Capture the cell that displays the provided text and extract its (X, Y) central coordinate. 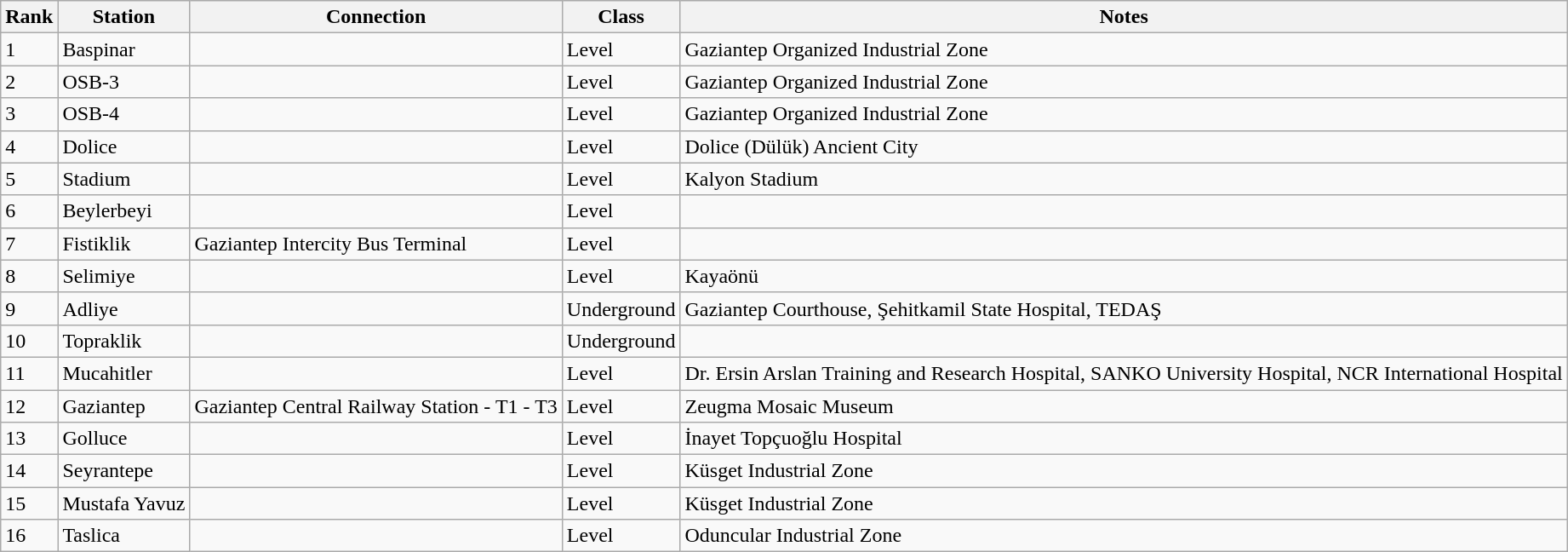
3 (29, 114)
1 (29, 49)
Notes (1124, 17)
Gaziantep Central Railway Station - T1 - T3 (376, 406)
Baspinar (124, 49)
14 (29, 471)
Kalyon Stadium (1124, 179)
12 (29, 406)
5 (29, 179)
Gaziantep Courthouse, Şehitkamil State Hospital, TEDAŞ (1124, 308)
Beylerbeyi (124, 211)
OSB-3 (124, 82)
Adliye (124, 308)
16 (29, 536)
11 (29, 373)
4 (29, 147)
Dolice (124, 147)
OSB-4 (124, 114)
Class (621, 17)
Taslica (124, 536)
Oduncular Industrial Zone (1124, 536)
2 (29, 82)
Dr. Ersin Arslan Training and Research Hospital, SANKO University Hospital, NCR International Hospital (1124, 373)
Rank (29, 17)
İnayet Topçuoğlu Hospital (1124, 439)
Connection (376, 17)
Stadium (124, 179)
7 (29, 244)
Seyrantepe (124, 471)
9 (29, 308)
Topraklik (124, 341)
6 (29, 211)
Zeugma Mosaic Museum (1124, 406)
Dolice (Dülük) Ancient City (1124, 147)
8 (29, 276)
Fistiklik (124, 244)
15 (29, 503)
10 (29, 341)
Kayaönü (1124, 276)
Selimiye (124, 276)
Golluce (124, 439)
Gaziantep (124, 406)
Gaziantep Intercity Bus Terminal (376, 244)
Mustafa Yavuz (124, 503)
Station (124, 17)
Mucahitler (124, 373)
13 (29, 439)
